Return [X, Y] of the center of cell containing provided text 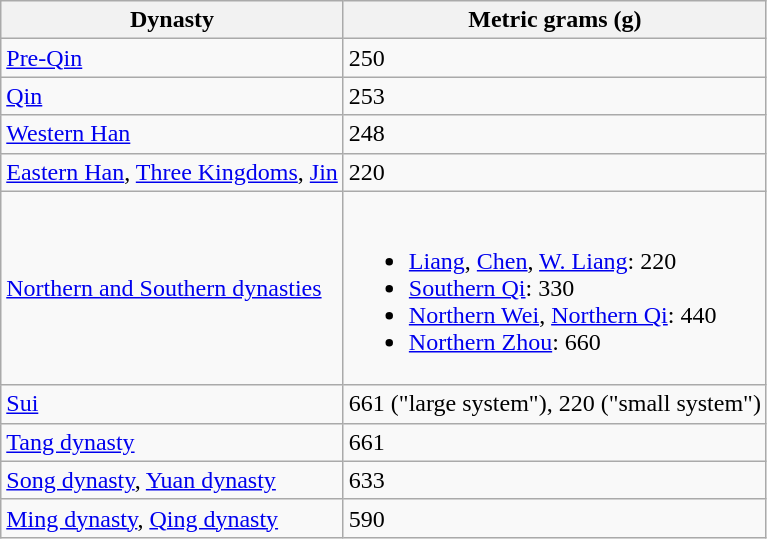
Ming dynasty, Qing dynasty [172, 518]
Song dynasty, Yuan dynasty [172, 480]
248 [554, 134]
633 [554, 480]
Metric grams (g) [554, 20]
Pre-Qin [172, 58]
Sui [172, 404]
253 [554, 96]
Western Han [172, 134]
250 [554, 58]
Liang, Chen, W. Liang: 220Southern Qi: 330Northern Wei, Northern Qi: 440Northern Zhou: 660 [554, 288]
Eastern Han, Three Kingdoms, Jin [172, 172]
661 [554, 442]
220 [554, 172]
Northern and Southern dynasties [172, 288]
Tang dynasty [172, 442]
590 [554, 518]
661 ("large system"), 220 ("small system") [554, 404]
Dynasty [172, 20]
Qin [172, 96]
